Determine the (x, y) coordinate at the center of the cell enclosing the given text.  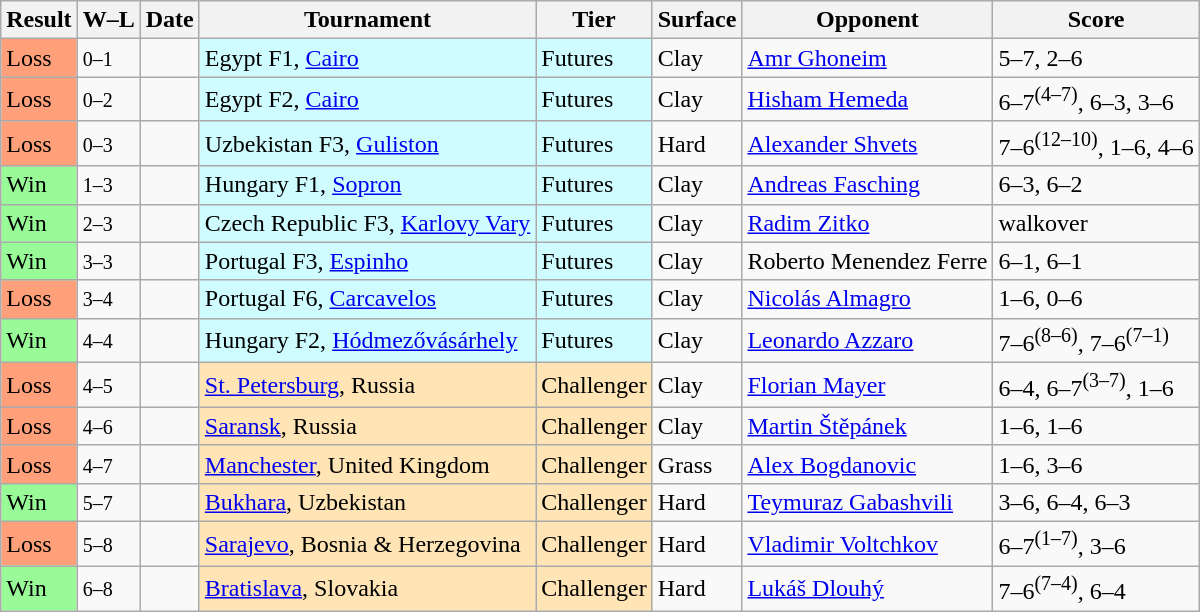
3–4 (108, 299)
Portugal F6, Carcavelos (368, 299)
3–3 (108, 261)
6–4, 6–7(3–7), 1–6 (1096, 386)
walkover (1096, 223)
7–6(7–4), 6–4 (1096, 588)
4–4 (108, 340)
Teymuraz Gabashvili (868, 502)
0–2 (108, 100)
1–6, 3–6 (1096, 464)
Florian Mayer (868, 386)
5–7 (108, 502)
St. Petersburg, Russia (368, 386)
Score (1096, 20)
5–7, 2–6 (1096, 58)
Radim Zitko (868, 223)
6–8 (108, 588)
6–7(4–7), 6–3, 3–6 (1096, 100)
Andreas Fasching (868, 185)
Tier (594, 20)
Leonardo Azzaro (868, 340)
Grass (697, 464)
Lukáš Dlouhý (868, 588)
Manchester, United Kingdom (368, 464)
Surface (697, 20)
6–3, 6–2 (1096, 185)
Bratislava, Slovakia (368, 588)
1–6, 0–6 (1096, 299)
Vladimir Voltchkov (868, 544)
Tournament (368, 20)
Hungary F1, Sopron (368, 185)
4–5 (108, 386)
Czech Republic F3, Karlovy Vary (368, 223)
0–1 (108, 58)
3–6, 6–4, 6–3 (1096, 502)
7–6(12–10), 1–6, 4–6 (1096, 144)
Roberto Menendez Ferre (868, 261)
7–6(8–6), 7–6(7–1) (1096, 340)
Alex Bogdanovic (868, 464)
W–L (108, 20)
5–8 (108, 544)
Sarajevo, Bosnia & Herzegovina (368, 544)
Opponent (868, 20)
4–6 (108, 426)
2–3 (108, 223)
Egypt F2, Cairo (368, 100)
Nicolás Almagro (868, 299)
Alexander Shvets (868, 144)
Martin Štěpánek (868, 426)
Egypt F1, Cairo (368, 58)
Saransk, Russia (368, 426)
0–3 (108, 144)
Portugal F3, Espinho (368, 261)
Date (170, 20)
1–6, 1–6 (1096, 426)
1–3 (108, 185)
Result (39, 20)
Hungary F2, Hódmezővásárhely (368, 340)
4–7 (108, 464)
Amr Ghoneim (868, 58)
6–1, 6–1 (1096, 261)
6–7(1–7), 3–6 (1096, 544)
Bukhara, Uzbekistan (368, 502)
Uzbekistan F3, Guliston (368, 144)
Hisham Hemeda (868, 100)
